Provide the [X, Y] coordinate of the cell's center where the given text is located.  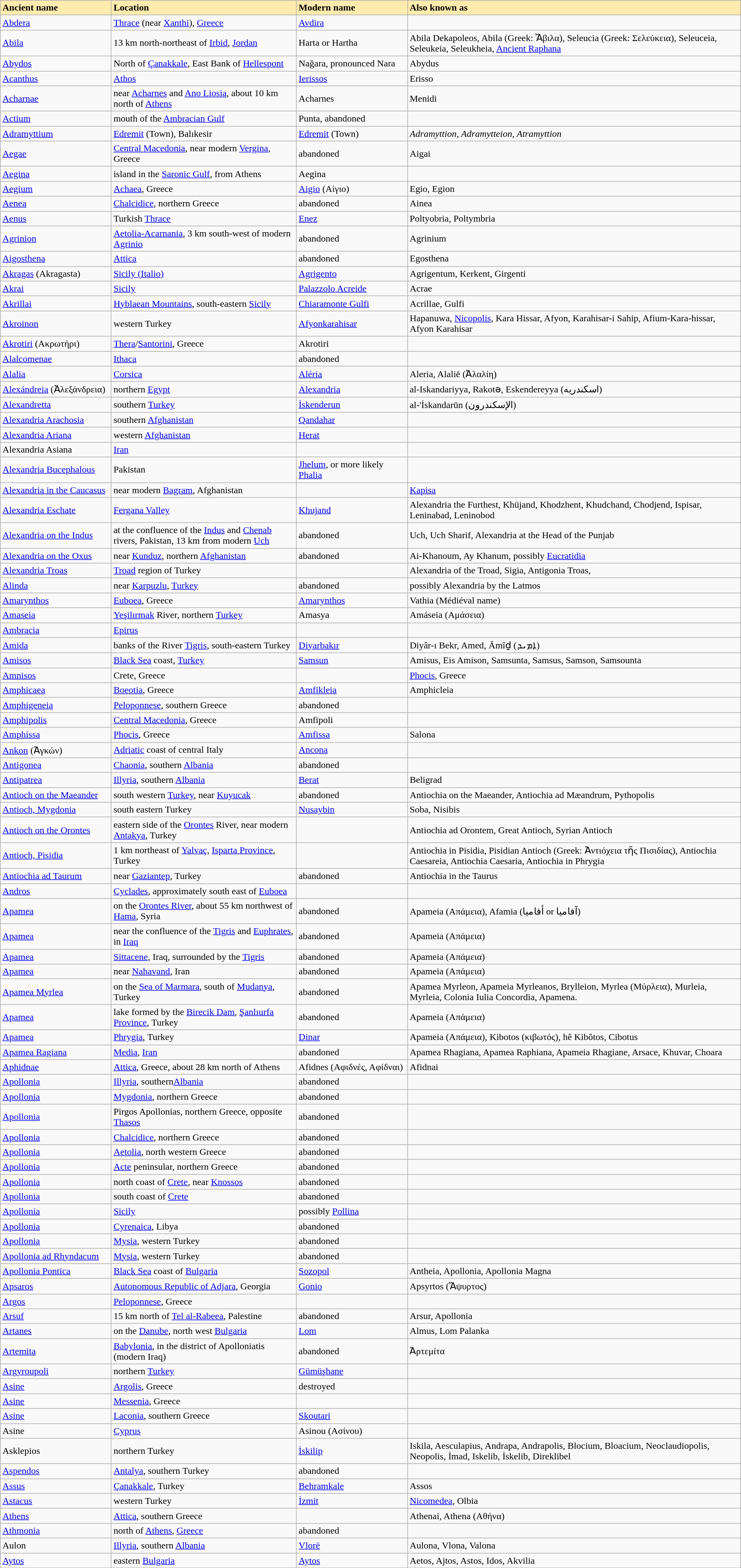
Apamea Myrleon, Apameia Myrleanos, Brylleion, Myrlea (Μύρλεια), Murleia, Myrleia, Colonia Iulia Concordia, Apamena. [575, 992]
Alexandria Arachosia [56, 420]
İskenderun [352, 405]
Peloponnese, Greece [204, 1301]
Ierissos [352, 79]
Location [204, 8]
North of Çanakkale, East Bank of Hellespont [204, 63]
Argolis, Greece [204, 1386]
Alexandria Asiana [56, 449]
Punta, abandoned [352, 119]
Andros [56, 891]
Astacus [56, 1501]
Amfikleia [352, 690]
southern Afghanistan [204, 420]
Artanes [56, 1331]
Abydos [56, 63]
Aenus [56, 218]
Akrotiri [352, 344]
Black Sea coast, Turkey [204, 660]
Agrigentum, Kerkent, Girgenti [575, 274]
Modern name [352, 8]
Dinar [352, 1037]
Argos [56, 1301]
Cyclades, approximately south east of Euboea [204, 891]
Antheia, Apollonia, Apollonia Magna [575, 1271]
Amida [56, 645]
Acte peninsular, northern Greece [204, 1167]
Qandahar [352, 420]
Arsuf [56, 1316]
Black Sea coast of Bulgaria [204, 1271]
Palazzolo Acreide [352, 288]
İzmit [352, 1501]
Alexandria Troas [56, 571]
Menidi [575, 98]
Cyprus [204, 1431]
Ancona [352, 750]
Afidnes (Αφιδνές, Αφίδναι) [352, 1067]
Vathia (Médiéval name) [575, 600]
Apameia (Απάμεια), Afamia (أفاميا or آفاميا) [575, 911]
Central Macedonia, near modern Vergina, Greece [204, 154]
Alalia [56, 374]
Poltyobria, Poltymbria [575, 218]
Aetolia-Acarnania, 3 km south-west of modern Agrinio [204, 238]
Ancient name [56, 8]
Abila [56, 43]
Antigonea [56, 765]
Ainea [575, 204]
Amphipolis [56, 720]
banks of the River Tigris, south-eastern Turkey [204, 645]
Alexándreia (Ἀλεξάνδρεια) [56, 389]
western Afghanistan [204, 435]
Alexandria [352, 389]
Cyrenaica, Libya [204, 1226]
Attica, Greece, about 28 km north of Athens [204, 1067]
Amasya [352, 615]
south eastern Turkey [204, 810]
near Karpuzlu, Turkey [204, 585]
possibly Alexandria by the Latmos [575, 585]
Ambracia [56, 630]
Amfipoli [352, 720]
Apollonia Pontica [56, 1271]
Antiochia in the Taurus [575, 876]
Harta or Hartha [352, 43]
Soba, Nisibis [575, 810]
Aenea [56, 204]
Çanakkale, Turkey [204, 1486]
Diyâr-ı Bekr, Amed, Āmîḏ (ܐܡܝܕ) [575, 645]
Agrigento [352, 274]
Aetolia, north western Greece [204, 1152]
Antioch on the Maeander [56, 795]
Alinda [56, 585]
Jhelum, or more likely Phalia [352, 470]
Avdira [352, 23]
Acharnes [352, 98]
Acrae [575, 288]
Aegae [56, 154]
Diyarbakır [352, 645]
Antiochia on the Maeander, Antiochia ad Mæandrum, Pythopolis [575, 795]
south coast of Crete [204, 1197]
Phrygia, Turkey [204, 1037]
Aulona, Vlona, Valona [575, 1545]
Alexandria the Furthest, Khüjand, Khodzhent, Khudchand, Chodjend, Ispisar, Leninabad, Leninobod [575, 510]
Assus [56, 1486]
Gonio [352, 1286]
Abydus [575, 63]
Apollonia ad Rhyndacum [56, 1256]
Also known as [575, 8]
1 km northeast of Yalvaç, Isparta Province, Turkey [204, 856]
Thrace (near Xanthi), Greece [204, 23]
Fergana Valley [204, 510]
Asinou (Ασίνου) [352, 1431]
Adramyttion, Adramytteion, Atramyttion [575, 134]
Attica [204, 259]
Acharnae [56, 98]
al-Iskandariyya, Rakotə, Eskendereyya (اسكندريه) [575, 389]
Messenia, Greece [204, 1401]
Acrillae, Gulfi [575, 303]
near Kunduz, northern Afghanistan [204, 556]
Amisus, Eis Amison, Samsunta, Samsus, Samson, Samsounta [575, 660]
Hapanuwa, Nicopolis, Kara Hissar, Afyon, Karahisar-i Sahip, Afium-Kara-hissar, Afyon Karahisar [575, 324]
Alexandria on the Oxus [56, 556]
Sittacene, Iraq, surrounded by the Tigris [204, 957]
Egio, Egion [575, 189]
Ithaca [204, 358]
Antiochia in Pisidia, Pisidian Antioch (Greek: Ἀντιόχεια τῆς Πισιδίας), Antiochia Caesareia, Antiochia Caesaria, Antiochia in Phrygia [575, 856]
Alexandria on the Indus [56, 535]
Amphissa [56, 735]
Akragas (Akragasta) [56, 274]
Berat [352, 780]
Achaea, Greece [204, 189]
Arsur, Apollonia [575, 1316]
Erisso [575, 79]
Amfissa [352, 735]
on the Sea of Marmara, south of Mudanya, Turkey [204, 992]
Khujand [352, 510]
Troad region of Turkey [204, 571]
Apameia (Απάμεια), Kibotos (κιβωτός), hê Kibôtos, Cibotus [575, 1037]
15 km north of Tel al-Rabeea, Palestine [204, 1316]
island in the Saronic Gulf, from Athens [204, 174]
near Nahavand, Iran [204, 972]
Sicily (Italio) [204, 274]
Kapisa [575, 490]
Abila Dekapoleos, Abila (Greek: Ἄβιλα), Seleucia (Greek: Σελεύκεια), Seleuceia, Seleukeia, Seleukheia, Ancient Raphana [575, 43]
Athos [204, 79]
Aigio (Αίγιο) [352, 189]
Alalcomenae [56, 358]
possibly Pollina [352, 1212]
Mygdonia, northern Greece [204, 1097]
Almus, Lom Palanka [575, 1331]
north of Athens, Greece [204, 1530]
Edremit (Town), Balıkesir [204, 134]
Herat [352, 435]
Pakistan [204, 470]
Akrillai [56, 303]
Antalya, southern Turkey [204, 1471]
Enez [352, 218]
Media, Iran [204, 1052]
Aphidnae [56, 1067]
Alexandria of the Troad, Sigia, Antigonia Troas, [575, 571]
Apamea Myrlea [56, 992]
Aigosthena [56, 259]
Amáseia (Αμάσεια) [575, 615]
Iskila, Aesculapius, Andrapa, Andrapolis, Blocium, Bloacium, Neoclaudiopolis, Neopolis, İmad, Iskelib, İskelib, Direklibel [575, 1451]
Skoutari [352, 1416]
Abdera [56, 23]
Chiaramonte Gulfi [352, 303]
Boeotia, Greece [204, 690]
eastern Bulgaria [204, 1561]
Thera/Santorini, Greece [204, 344]
Athens [56, 1516]
Corsica [204, 374]
destroyed [352, 1386]
Asklepios [56, 1451]
Athmonia [56, 1530]
Alexandria Ariana [56, 435]
Aléria [352, 374]
Aspendos [56, 1471]
Alexandretta [56, 405]
near modern Bagram, Afghanistan [204, 490]
Uch, Uch Sharif, Alexandria at the Head of the Punjab [575, 535]
Artemita [56, 1351]
Alexandria in the Caucasus [56, 490]
Sozopol [352, 1271]
Aegium [56, 189]
Alexandria Eschate [56, 510]
Aleria, Alaliē (Ἀλαλίη) [575, 374]
lake formed by the Birecik Dam, Şanlıurfa Province, Turkey [204, 1017]
Amaseia [56, 615]
Antiochia ad Taurum [56, 876]
at the confluence of the Indus and Chenab rivers, Pakistan, 13 km from modern Uch [204, 535]
Babylonia, in the district of Apolloniatis (modern Iraq) [204, 1351]
İskilip [352, 1451]
Ai-Khanoum, Ay Khanum, possibly Eucratidia [575, 556]
Akrotiri (Ακρωτήρι) [56, 344]
Apsyrtos (Ἄψυρτος) [575, 1286]
Antioch, Mygdonia [56, 810]
Antipatrea [56, 780]
Yeşilırmak River, northern Turkey [204, 615]
Egosthena [575, 259]
near Acharnes and Ano Liosia, about 10 km north of Athens [204, 98]
Epirus [204, 630]
Laconia, southern Greece [204, 1416]
south western Turkey, near Kuyucak [204, 795]
Lom [352, 1331]
Antiochia ad Orontem, Great Antioch, Syrian Antioch [575, 830]
Adriatic coast of central Italy [204, 750]
Apsaros [56, 1286]
near Gaziantep, Turkey [204, 876]
Euboea, Greece [204, 600]
Aetos, Ajtos, Astos, Idos, Akvilia [575, 1561]
Aulon [56, 1545]
Agrinium [575, 238]
Beligrad [575, 780]
Antioch, Pisidia [56, 856]
Attica, southern Greece [204, 1516]
Nicomedea, Olbia [575, 1501]
Vlorë [352, 1545]
Ankon (Ἀγκών) [56, 750]
Salona [575, 735]
Amisos [56, 660]
Assos [575, 1486]
Antioch on the Orontes [56, 830]
Afidnai [575, 1067]
Samsun [352, 660]
Edremit (Town) [352, 134]
Amphicaea [56, 690]
north coast of Crete, near Knossos [204, 1181]
on the Danube, north west Bulgaria [204, 1331]
mouth of the Ambracian Gulf [204, 119]
Turkish Thrace [204, 218]
Central Macedonia, Greece [204, 720]
Akrai [56, 288]
Gümüşhane [352, 1371]
Acanthus [56, 79]
Afyonkarahisar [352, 324]
Adramyttium [56, 134]
Apamea Rhagiana, Apamea Raphiana, Apameia Rhagiane, Arsace, Khuvar, Choara [575, 1052]
Iran [204, 449]
Nağara, pronounced Nara [352, 63]
Aigai [575, 154]
Apamea Ragiana [56, 1052]
northern Egypt [204, 389]
al-'İskandarūn (الإسكندرون) [575, 405]
Amphicleia [575, 690]
Athenai, Athena (Αθήνα) [575, 1516]
Amnisos [56, 675]
Hyblaean Mountains, south-eastern Sicily [204, 303]
13 km north-northeast of Irbid, Jordan [204, 43]
southern Turkey [204, 405]
Akroinon [56, 324]
near the confluence of the Tigris and Euphrates, in Iraq [204, 936]
Actium [56, 119]
Nusaybin [352, 810]
Agrinion [56, 238]
Crete, Greece [204, 675]
Chaonia, southern Albania [204, 765]
Alexandria Bucephalous [56, 470]
Peloponnese, southern Greece [204, 705]
Pirgos Apollonias, northern Greece, opposite Thasos [204, 1117]
Ἀρτεμίτα [575, 1351]
Autonomous Republic of Adjara, Georgia [204, 1286]
Illyria, southernAlbania [204, 1082]
eastern side of the Orontes River, near modern Antakya, Turkey [204, 830]
on the Orontes River, about 55 km northwest of Hama, Syria [204, 911]
Argyroupoli [56, 1371]
Amphigeneia [56, 705]
Behramkale [352, 1486]
